Scan for the cell matching the given text and deliver its (X, Y) coordinate at center. 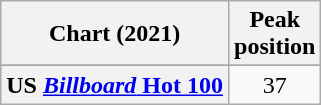
US Billboard Hot 100 (115, 85)
37 (275, 85)
Chart (2021) (115, 34)
Peakposition (275, 34)
